Detect which cell encompasses the target text, then output its (X, Y) center coordinate. 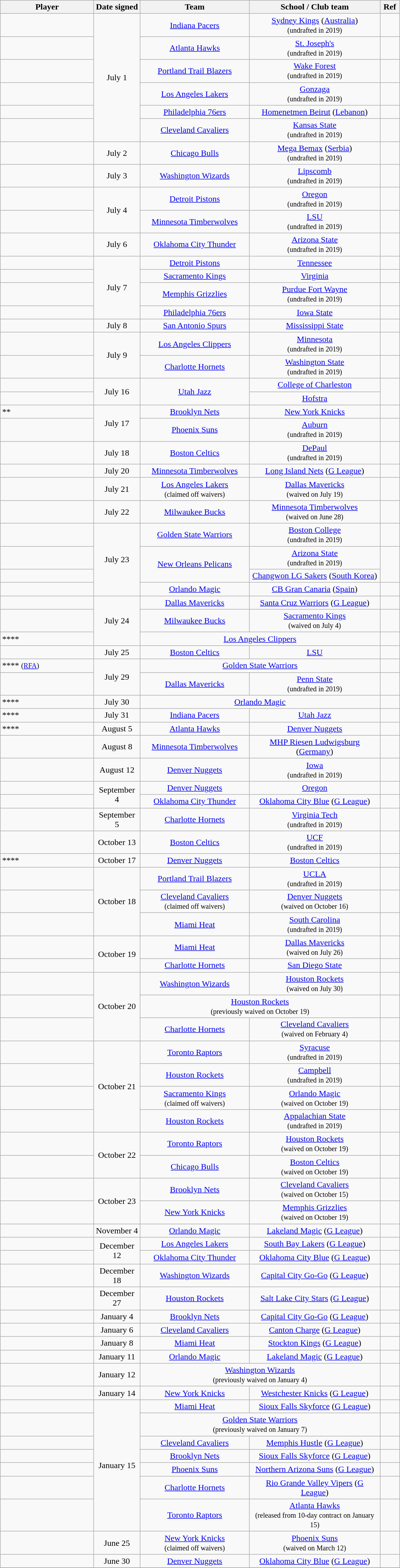
Sacramento Kings(waived on July 4) (315, 621)
July 21 (117, 489)
Boston Celtics(waived on October 19) (315, 1167)
Sacramento Kings (195, 276)
Sacramento Kings(claimed off waivers) (195, 1098)
Dallas Mavericks(waived on July 19) (315, 489)
July 2 (117, 153)
**** (RFA) (47, 666)
MHP Riesen Ludwigsburg (Germany) (315, 747)
Washington Wizards (previously waived on January 4) (260, 1375)
Changwon LG Sakers (South Korea) (315, 576)
Lipscomb(undrafted in 2019) (315, 176)
LSU(undrafted in 2019) (315, 222)
Cleveland Cavaliers(waived on October 15) (315, 1190)
Virginia (315, 276)
November 4 (117, 1231)
New Orleans Pelicans (195, 564)
July 20 (117, 471)
Team (195, 7)
St. Joseph's(undrafted in 2019) (315, 48)
Mega Bemax (Serbia)(undrafted in 2019) (315, 153)
Los Angeles Lakers(claimed off waivers) (195, 489)
June 30 (117, 1561)
College of Charleston (315, 385)
July 24 (117, 621)
Auburn(undrafted in 2019) (315, 430)
CB Gran Canaria (Spain) (315, 589)
DePaul(undrafted in 2019) (315, 452)
Syracuse(undrafted in 2019) (315, 1052)
Minnesota Timberwolves(waived on June 28) (315, 512)
July 7 (117, 288)
UCLA(undrafted in 2019) (315, 879)
January 8 (117, 1343)
December 12 (117, 1251)
Westchester Knicks (G League) (315, 1393)
October 19 (117, 954)
July 3 (117, 176)
Memphis Grizzlies(waived on October 19) (315, 1212)
Iowa(undrafted in 2019) (315, 770)
October 13 (117, 842)
October 21 (117, 1086)
July 1 (117, 77)
Kansas State(undrafted in 2019) (315, 130)
San Antonio Spurs (195, 326)
Tennessee (315, 263)
Appalachian State(undrafted in 2019) (315, 1121)
Ref (390, 7)
August 5 (117, 729)
July 18 (117, 452)
Sydney Kings (Australia)(undrafted in 2019) (315, 25)
Iowa State (315, 312)
South Carolina(undrafted in 2019) (315, 925)
September 5 (117, 819)
July 31 (117, 715)
August 12 (117, 770)
Homenetmen Beirut (Lebanon) (315, 112)
Phoenix Suns(waived on March 12) (315, 1543)
January 12 (117, 1375)
New York Knicks(claimed off waivers) (195, 1543)
Gonzaga(undrafted in 2019) (315, 94)
Houston Rockets(previously waived on October 19) (260, 1006)
Player (47, 7)
** (47, 412)
July 17 (117, 423)
Date signed (117, 7)
Purdue Fort Wayne(undrafted in 2019) (315, 294)
Orlando Magic(waived on October 19) (315, 1098)
July 9 (117, 355)
Oregon(undrafted in 2019) (315, 198)
Dallas Mavericks(waived on July 26) (315, 947)
Santa Cruz Warriors (G League) (315, 603)
January 6 (117, 1330)
Virginia Tech(undrafted in 2019) (315, 819)
July 30 (117, 702)
School / Club team (315, 7)
December 27 (117, 1298)
July 8 (117, 326)
Penn State(undrafted in 2019) (315, 684)
October 18 (117, 901)
July 6 (117, 244)
January 4 (117, 1316)
October 17 (117, 861)
Houston Rockets(waived on July 30) (315, 984)
Oregon (315, 788)
October 20 (117, 1006)
October 23 (117, 1201)
Minnesota(undrafted in 2019) (315, 344)
July 23 (117, 559)
Mississippi State (315, 326)
July 16 (117, 392)
LSU (315, 652)
Rio Grande Valley Vipers (G League) (315, 1487)
Campbell(undrafted in 2019) (315, 1075)
UCF(undrafted in 2019) (315, 842)
Denver Nuggets(waived on October 16) (315, 901)
Northern Arizona Suns (G League) (315, 1469)
Houston Rockets(waived on October 19) (315, 1143)
July 29 (117, 677)
Memphis Hustle (G League) (315, 1443)
August 8 (117, 747)
Washington State(undrafted in 2019) (315, 367)
June 25 (117, 1543)
San Diego State (315, 965)
Boston College(undrafted in 2019) (315, 535)
July 22 (117, 512)
September 4 (117, 794)
July 4 (117, 210)
Atlanta Hawks(released from 10-day contract on January 15) (315, 1515)
South Bay Lakers (G League) (315, 1244)
Cleveland Cavaliers(waived on February 4) (315, 1029)
Golden State Warriors (previously waived on January 7) (260, 1424)
Wake Forest(undrafted in 2019) (315, 71)
December 18 (117, 1276)
Hofstra (315, 398)
Canton Charge (G League) (315, 1330)
Salt Lake City Stars (G League) (315, 1298)
January 11 (117, 1357)
October 22 (117, 1155)
Long Island Nets (G League) (315, 471)
January 14 (117, 1393)
Stockton Kings (G League) (315, 1343)
January 15 (117, 1465)
Cleveland Cavaliers(claimed off waivers) (195, 901)
July 25 (117, 652)
Memphis Grizzlies (195, 294)
